Extract the (X, Y) coordinate from the center of the cell holding the provided text.  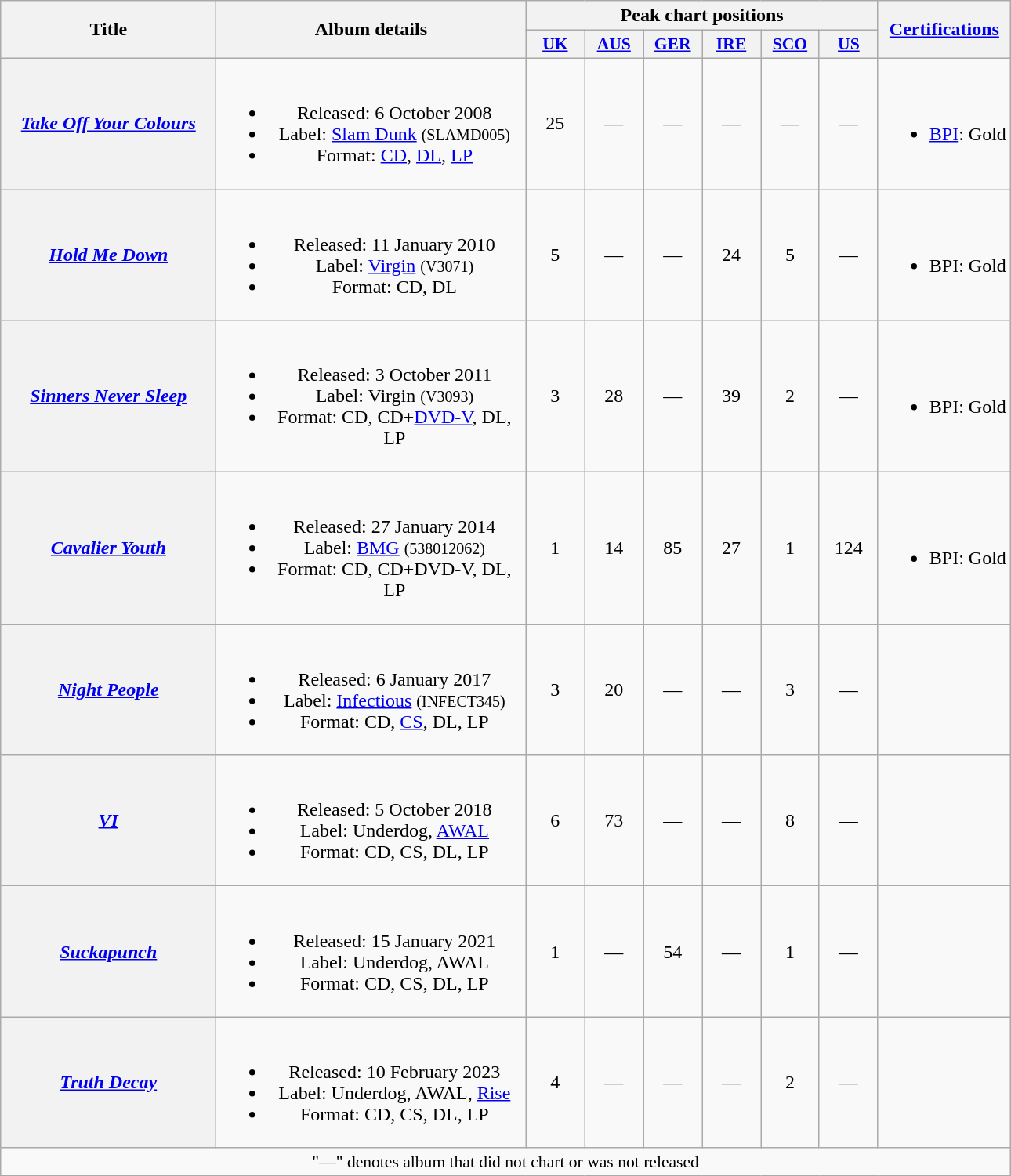
Released: 5 October 2018Label: Underdog, AWALFormat: CD, CS, DL, LP (371, 821)
14 (614, 548)
Released: 11 January 2010Label: Virgin (V3071)Format: CD, DL (371, 255)
AUS (614, 45)
27 (732, 548)
Take Off Your Colours (108, 124)
6 (555, 821)
Released: 3 October 2011Label: Virgin (V3093)Format: CD, CD+DVD-V, DL, LP (371, 396)
Hold Me Down (108, 255)
24 (732, 255)
Truth Decay (108, 1083)
Released: 6 January 2017Label: Infectious (INFECT345)Format: CD, CS, DL, LP (371, 689)
Peak chart positions (702, 16)
UK (555, 45)
25 (555, 124)
4 (555, 1083)
Album details (371, 30)
Released: 27 January 2014Label: BMG (538012062)Format: CD, CD+DVD-V, DL, LP (371, 548)
SCO (790, 45)
Sinners Never Sleep (108, 396)
VI (108, 821)
IRE (732, 45)
39 (732, 396)
Suckapunch (108, 951)
85 (672, 548)
US (848, 45)
Title (108, 30)
Released: 10 February 2023Label: Underdog, AWAL, RiseFormat: CD, CS, DL, LP (371, 1083)
GER (672, 45)
Released: 6 October 2008Label: Slam Dunk (SLAMD005)Format: CD, DL, LP (371, 124)
Night People (108, 689)
"—" denotes album that did not chart or was not released (506, 1162)
28 (614, 396)
73 (614, 821)
20 (614, 689)
Cavalier Youth (108, 548)
54 (672, 951)
Certifications (944, 30)
124 (848, 548)
8 (790, 821)
Released: 15 January 2021Label: Underdog, AWALFormat: CD, CS, DL, LP (371, 951)
